Search for the cell housing the specified text and yield its [X, Y] center coordinate. 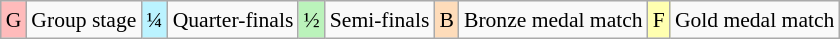
½ [311, 20]
Quarter-finals [234, 20]
G [14, 20]
Gold medal match [755, 20]
B [446, 20]
¼ [154, 20]
Semi-finals [380, 20]
Group stage [84, 20]
Bronze medal match [554, 20]
F [659, 20]
